Locate the cell with the specified text and output its (x, y) center coordinate. 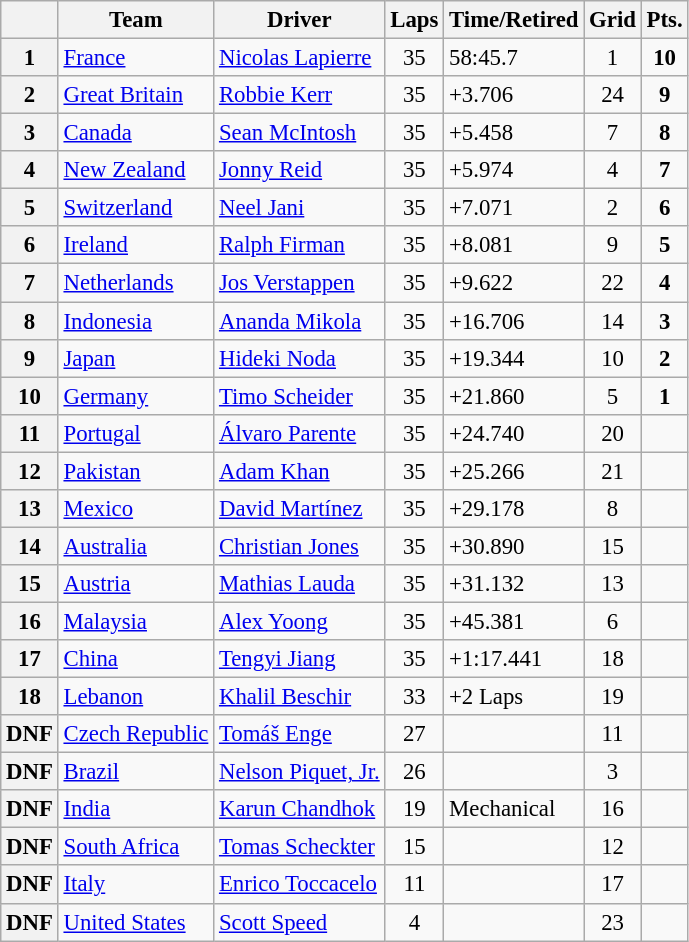
Indonesia (136, 321)
Pts. (664, 20)
Alex Yoong (300, 621)
Tomas Scheckter (300, 847)
Ananda Mikola (300, 321)
+25.266 (514, 471)
David Martínez (300, 509)
Ralph Firman (300, 245)
Karun Chandhok (300, 809)
Malaysia (136, 621)
Robbie Kerr (300, 95)
Switzerland (136, 208)
+31.132 (514, 584)
+45.381 (514, 621)
Australia (136, 546)
Jos Verstappen (300, 283)
Time/Retired (514, 20)
Nelson Piquet, Jr. (300, 772)
+5.974 (514, 170)
Nicolas Lapierre (300, 58)
Germany (136, 396)
Jonny Reid (300, 170)
+21.860 (514, 396)
Khalil Beschir (300, 697)
China (136, 659)
+8.081 (514, 245)
+30.890 (514, 546)
Enrico Toccacelo (300, 885)
Mexico (136, 509)
Pakistan (136, 471)
Tomáš Enge (300, 734)
20 (612, 433)
+5.458 (514, 133)
+3.706 (514, 95)
Scott Speed (300, 922)
Driver (300, 20)
France (136, 58)
Mechanical (514, 809)
New Zealand (136, 170)
Canada (136, 133)
Laps (414, 20)
Italy (136, 885)
+2 Laps (514, 697)
Lebanon (136, 697)
Austria (136, 584)
India (136, 809)
Portugal (136, 433)
Sean McIntosh (300, 133)
+19.344 (514, 358)
23 (612, 922)
Brazil (136, 772)
Christian Jones (300, 546)
26 (414, 772)
Hideki Noda (300, 358)
Ireland (136, 245)
+1:17.441 (514, 659)
Tengyi Jiang (300, 659)
27 (414, 734)
+24.740 (514, 433)
Timo Scheider (300, 396)
+7.071 (514, 208)
58:45.7 (514, 58)
+29.178 (514, 509)
Grid (612, 20)
Neel Jani (300, 208)
United States (136, 922)
24 (612, 95)
Great Britain (136, 95)
Álvaro Parente (300, 433)
22 (612, 283)
21 (612, 471)
Czech Republic (136, 734)
South Africa (136, 847)
Team (136, 20)
33 (414, 697)
+16.706 (514, 321)
Netherlands (136, 283)
+9.622 (514, 283)
Japan (136, 358)
Mathias Lauda (300, 584)
Adam Khan (300, 471)
